Locate the cell with the specified text and output its (X, Y) center coordinate. 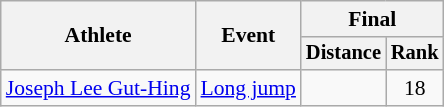
Athlete (98, 36)
Final (372, 19)
Rank (415, 54)
18 (415, 88)
Distance (344, 54)
Event (248, 36)
Long jump (248, 88)
Joseph Lee Gut-Hing (98, 88)
